Detect which cell encompasses the target text, then output its (X, Y) center coordinate. 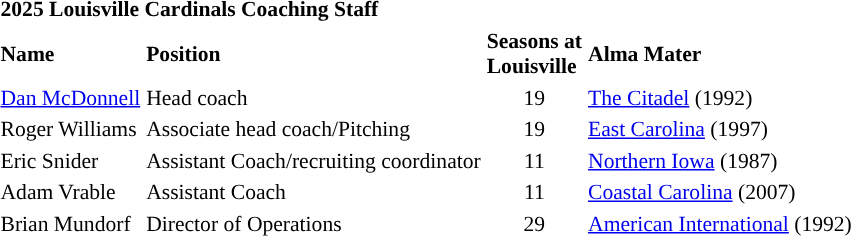
Seasons atLouisville (534, 53)
Head coach (314, 98)
Assistant Coach/recruiting coordinator (314, 160)
Position (314, 53)
Associate head coach/Pitching (314, 129)
Assistant Coach (314, 192)
